Capture the cell that displays the provided text and extract its (x, y) central coordinate. 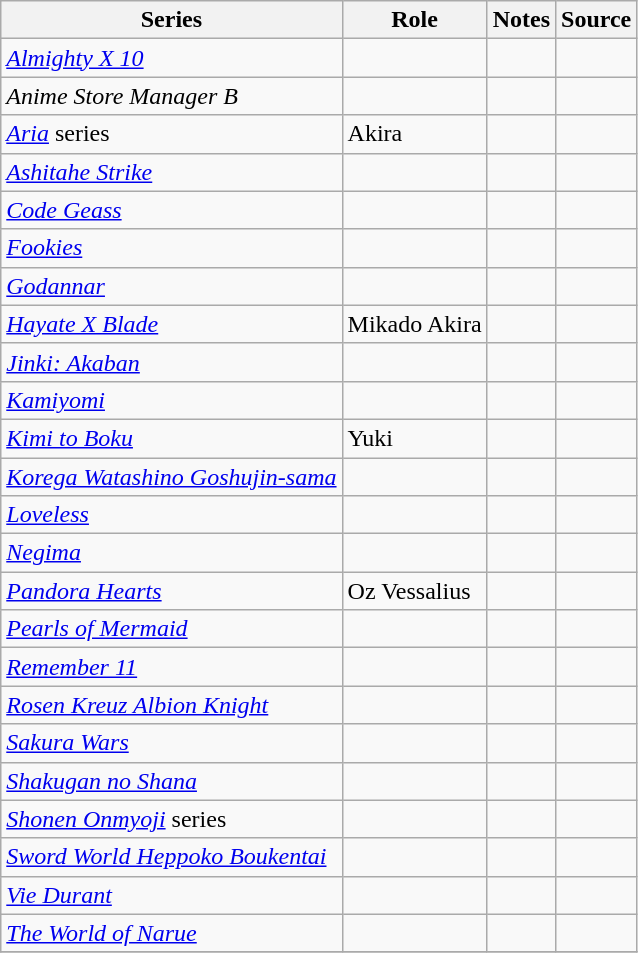
Ashitahe Strike (172, 172)
Yuki (414, 438)
Vie Durant (172, 895)
Anime Store Manager B (172, 96)
Almighty X 10 (172, 58)
Shonen Onmyoji series (172, 819)
Notes (521, 20)
Fookies (172, 248)
Series (172, 20)
Godannar (172, 286)
Akira (414, 134)
Negima (172, 553)
Kimi to Boku (172, 438)
Source (596, 20)
Loveless (172, 515)
Pearls of Mermaid (172, 629)
Rosen Kreuz Albion Knight (172, 705)
Kamiyomi (172, 400)
Oz Vessalius (414, 591)
Hayate X Blade (172, 324)
Code Geass (172, 210)
Mikado Akira (414, 324)
Pandora Hearts (172, 591)
Korega Watashino Goshujin-sama (172, 477)
Sakura Wars (172, 743)
Role (414, 20)
The World of Narue (172, 933)
Jinki: Akaban (172, 362)
Aria series (172, 134)
Shakugan no Shana (172, 781)
Remember 11 (172, 667)
Sword World Heppoko Boukentai (172, 857)
